Return the (X, Y) coordinate for the center point of the cell that contains the specified text.  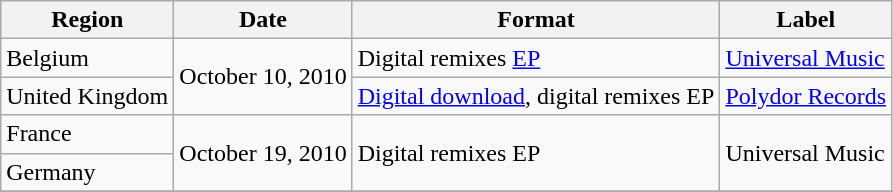
Belgium (88, 58)
Digital download, digital remixes EP (536, 96)
Label (806, 20)
October 10, 2010 (263, 77)
United Kingdom (88, 96)
Polydor Records (806, 96)
Format (536, 20)
France (88, 134)
Region (88, 20)
October 19, 2010 (263, 153)
Date (263, 20)
Germany (88, 172)
